Capture the cell that displays the provided text and extract its (X, Y) central coordinate. 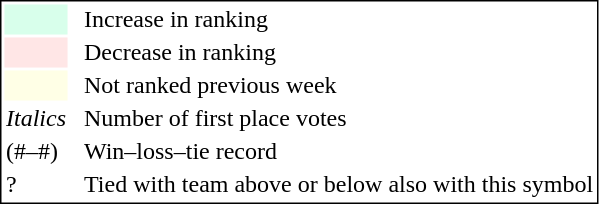
Increase in ranking (338, 19)
Decrease in ranking (338, 53)
? (36, 185)
Not ranked previous week (338, 85)
(#–#) (36, 151)
Win–loss–tie record (338, 151)
Italics (36, 119)
Tied with team above or below also with this symbol (338, 185)
Number of first place votes (338, 119)
